From the cell containing the given text, extract its center point as (X, Y) coordinate. 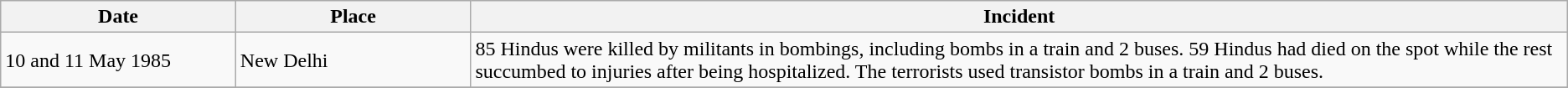
Incident (1019, 17)
Date (119, 17)
Place (353, 17)
10 and 11 May 1985 (119, 60)
New Delhi (353, 60)
